Locate the cell with the specified text and output its [x, y] center coordinate. 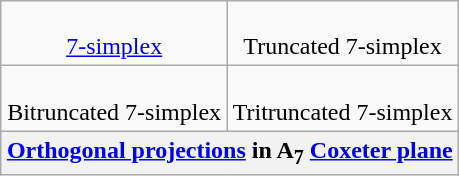
Truncated 7-simplex [342, 34]
7-simplex [114, 34]
Orthogonal projections in A7 Coxeter plane [230, 153]
Tritruncated 7-simplex [342, 98]
Bitruncated 7-simplex [114, 98]
